Pinpoint the cell where the given text exists, returning its (x, y) midpoint coordinate. 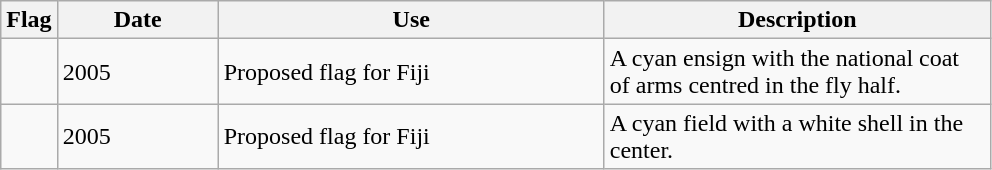
A cyan ensign with the national coat of arms centred in the fly half. (797, 72)
Date (138, 20)
A cyan field with a white shell in the center. (797, 136)
Description (797, 20)
Use (411, 20)
Flag (29, 20)
